Provide the [X, Y] coordinate of the cell's center where the given text is located.  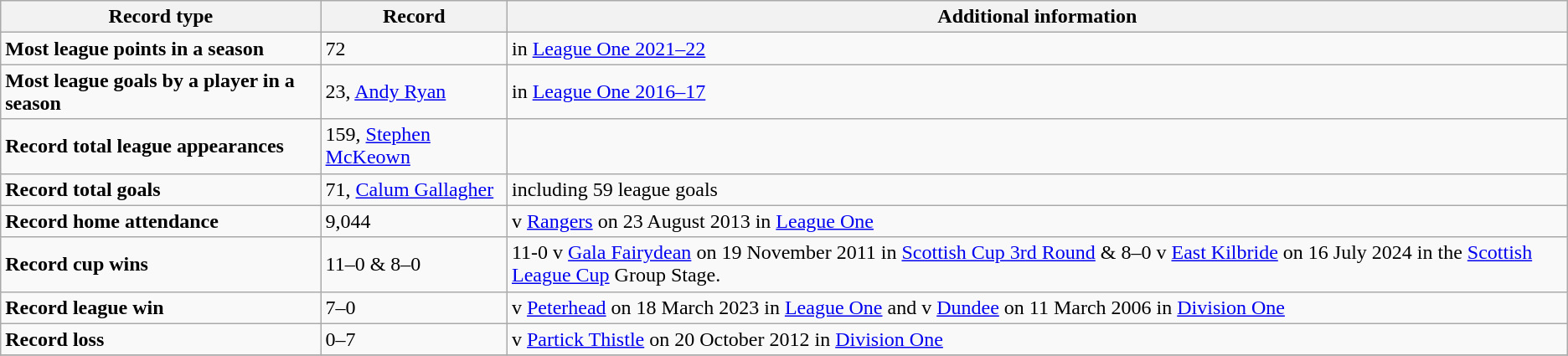
v Rangers on 23 August 2013 in League One [1037, 221]
Record [414, 17]
Record league win [161, 307]
72 [414, 49]
Record total league appearances [161, 146]
159, Stephen McKeown [414, 146]
Record type [161, 17]
Record total goals [161, 189]
Additional information [1037, 17]
v Peterhead on 18 March 2023 in League One and v Dundee on 11 March 2006 in Division One [1037, 307]
Record cup wins [161, 265]
11-0 v Gala Fairydean on 19 November 2011 in Scottish Cup 3rd Round & 8–0 v East Kilbride on 16 July 2024 in the Scottish League Cup Group Stage. [1037, 265]
23, Andy Ryan [414, 92]
in League One 2021–22 [1037, 49]
including 59 league goals [1037, 189]
71, Calum Gallagher [414, 189]
Record loss [161, 339]
Record home attendance [161, 221]
7–0 [414, 307]
Most league goals by a player in a season [161, 92]
in League One 2016–17 [1037, 92]
0–7 [414, 339]
9,044 [414, 221]
v Partick Thistle on 20 October 2012 in Division One [1037, 339]
Most league points in a season [161, 49]
11–0 & 8–0 [414, 265]
